From the cell containing the given text, extract its center point as (X, Y) coordinate. 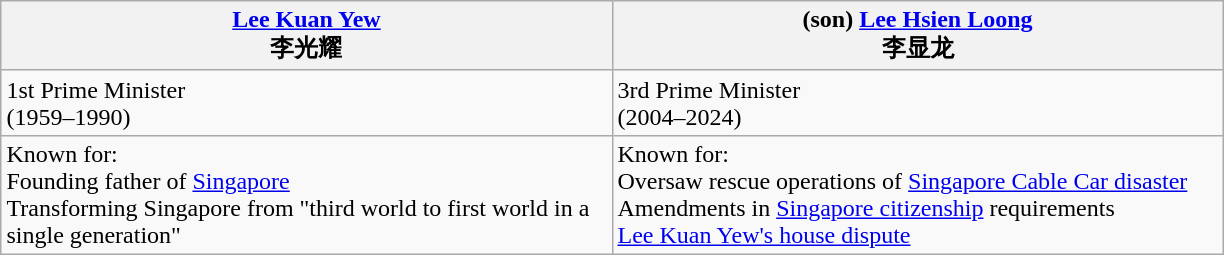
1st Prime Minister(1959–1990) (306, 102)
Known for:Oversaw rescue operations of Singapore Cable Car disasterAmendments in Singapore citizenship requirementsLee Kuan Yew's house dispute (918, 194)
3rd Prime Minister(2004–2024) (918, 102)
(son) Lee Hsien Loong李显龙 (918, 36)
Lee Kuan Yew李光耀 (306, 36)
Known for:Founding father of SingaporeTransforming Singapore from "third world to first world in a single generation" (306, 194)
